For the text-containing cell, return its midpoint in (X, Y) coordinate format. 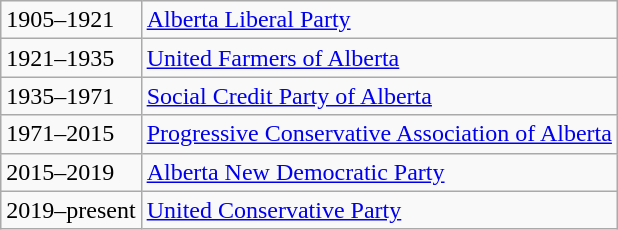
Alberta New Democratic Party (379, 172)
2019–present (71, 210)
1905–1921 (71, 20)
United Farmers of Alberta (379, 58)
Social Credit Party of Alberta (379, 96)
United Conservative Party (379, 210)
1935–1971 (71, 96)
Progressive Conservative Association of Alberta (379, 134)
1971–2015 (71, 134)
1921–1935 (71, 58)
Alberta Liberal Party (379, 20)
2015–2019 (71, 172)
